Return (x, y) of the center of cell containing provided text 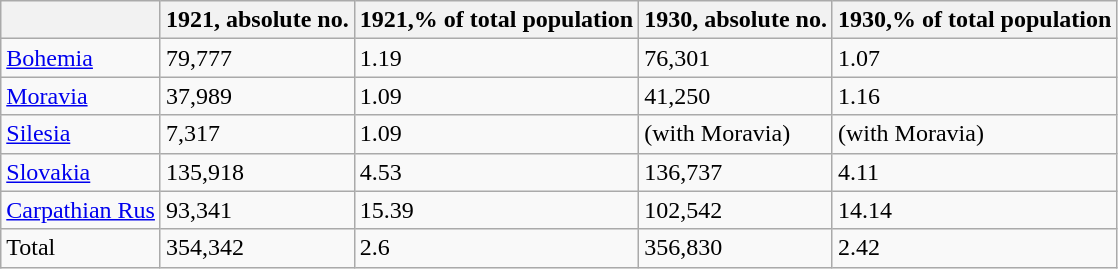
135,918 (257, 172)
1.16 (974, 96)
Slovakia (81, 172)
37,989 (257, 96)
1.19 (496, 58)
76,301 (736, 58)
4.11 (974, 172)
1.07 (974, 58)
41,250 (736, 96)
354,342 (257, 248)
4.53 (496, 172)
1921,% of total population (496, 20)
Silesia (81, 134)
7,317 (257, 134)
136,737 (736, 172)
14.14 (974, 210)
1930, absolute no. (736, 20)
102,542 (736, 210)
15.39 (496, 210)
Bohemia (81, 58)
Carpathian Rus (81, 210)
79,777 (257, 58)
93,341 (257, 210)
2.42 (974, 248)
Total (81, 248)
356,830 (736, 248)
1921, absolute no. (257, 20)
1930,% of total population (974, 20)
2.6 (496, 248)
Moravia (81, 96)
